Locate the cell with the specified text and output its (x, y) center coordinate. 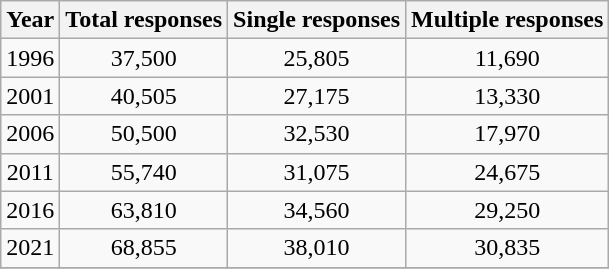
30,835 (508, 248)
29,250 (508, 210)
Total responses (144, 20)
63,810 (144, 210)
27,175 (317, 96)
38,010 (317, 248)
31,075 (317, 172)
2021 (30, 248)
24,675 (508, 172)
2011 (30, 172)
17,970 (508, 134)
2016 (30, 210)
50,500 (144, 134)
Year (30, 20)
55,740 (144, 172)
2006 (30, 134)
25,805 (317, 58)
13,330 (508, 96)
Multiple responses (508, 20)
2001 (30, 96)
34,560 (317, 210)
37,500 (144, 58)
40,505 (144, 96)
68,855 (144, 248)
Single responses (317, 20)
11,690 (508, 58)
32,530 (317, 134)
1996 (30, 58)
